Return (X, Y) of the center of cell containing provided text 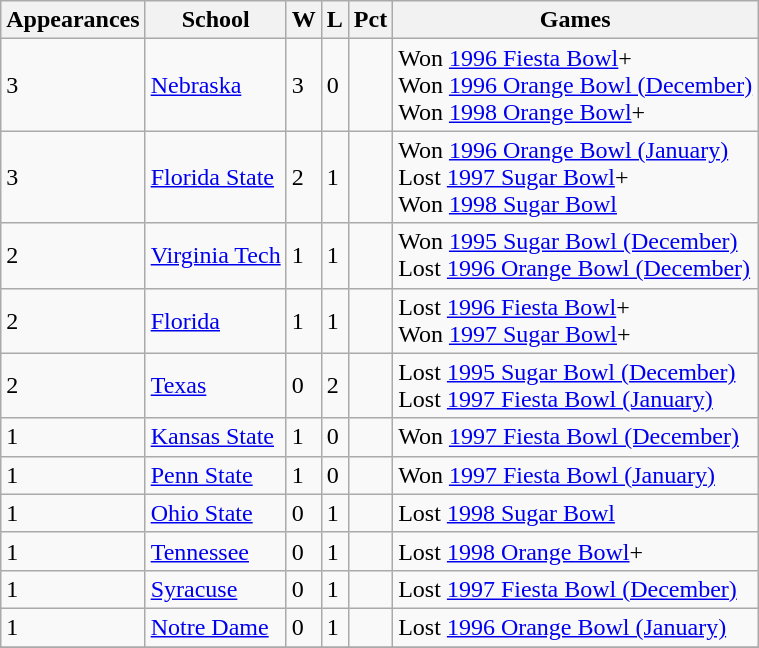
Won 1996 Orange Bowl (January)Lost 1997 Sugar Bowl+Won 1998 Sugar Bowl (576, 177)
Won 1995 Sugar Bowl (December)Lost 1996 Orange Bowl (December) (576, 256)
Tennessee (216, 551)
Lost 1997 Fiesta Bowl (December) (576, 589)
Lost 1998 Orange Bowl+ (576, 551)
W (304, 20)
Notre Dame (216, 627)
Florida State (216, 177)
Games (576, 20)
Won 1997 Fiesta Bowl (January) (576, 475)
Lost 1996 Orange Bowl (January) (576, 627)
L (334, 20)
Pct (370, 20)
Won 1996 Fiesta Bowl+Won 1996 Orange Bowl (December)Won 1998 Orange Bowl+ (576, 85)
Kansas State (216, 437)
Nebraska (216, 85)
Lost 1996 Fiesta Bowl+Won 1997 Sugar Bowl+ (576, 320)
Lost 1998 Sugar Bowl (576, 513)
Florida (216, 320)
Syracuse (216, 589)
Texas (216, 386)
Lost 1995 Sugar Bowl (December)Lost 1997 Fiesta Bowl (January) (576, 386)
Virginia Tech (216, 256)
School (216, 20)
Ohio State (216, 513)
Won 1997 Fiesta Bowl (December) (576, 437)
Penn State (216, 475)
Appearances (73, 20)
